Extract the [X, Y] coordinate from the center of the cell holding the provided text.  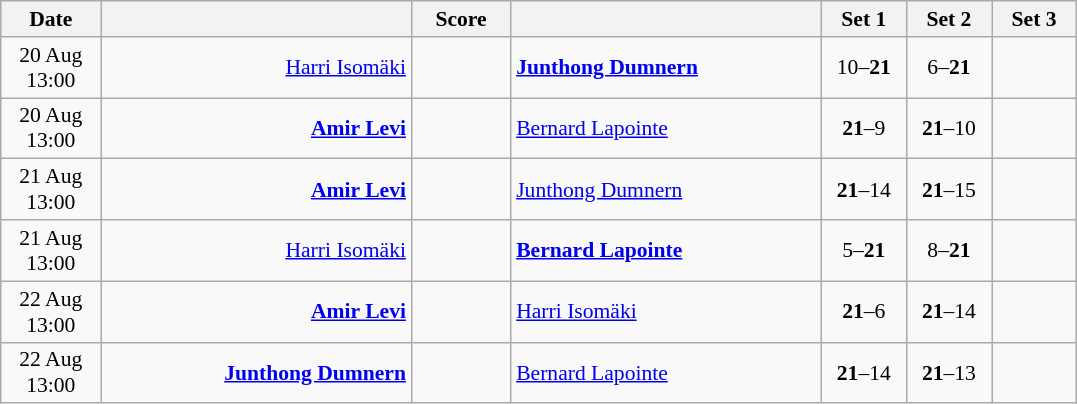
Set 2 [948, 19]
Date [51, 19]
Set 1 [864, 19]
21–6 [864, 312]
21–10 [948, 128]
21–13 [948, 372]
21–15 [948, 190]
10–21 [864, 68]
Set 3 [1034, 19]
6–21 [948, 68]
5–21 [864, 250]
Score [461, 19]
8–21 [948, 250]
21–9 [864, 128]
